Return the (X, Y) coordinate for the center point of the cell that contains the specified text.  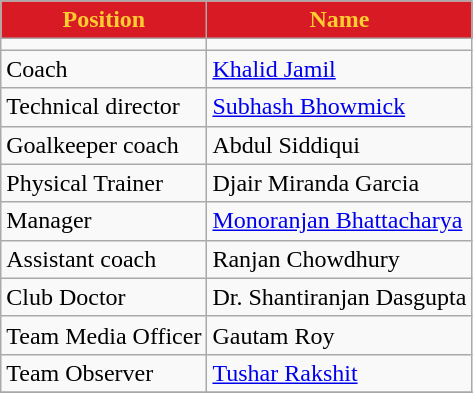
Coach (104, 69)
Physical Trainer (104, 183)
Position (104, 20)
Technical director (104, 107)
Assistant coach (104, 259)
Djair Miranda Garcia (340, 183)
Team Media Officer (104, 335)
Tushar Rakshit (340, 373)
Manager (104, 221)
Team Observer (104, 373)
Name (340, 20)
Abdul Siddiqui (340, 145)
Ranjan Chowdhury (340, 259)
Goalkeeper coach (104, 145)
Monoranjan Bhattacharya (340, 221)
Subhash Bhowmick (340, 107)
Gautam Roy (340, 335)
Khalid Jamil (340, 69)
Club Doctor (104, 297)
Dr. Shantiranjan Dasgupta (340, 297)
